Pinpoint the cell where the given text exists, returning its (X, Y) midpoint coordinate. 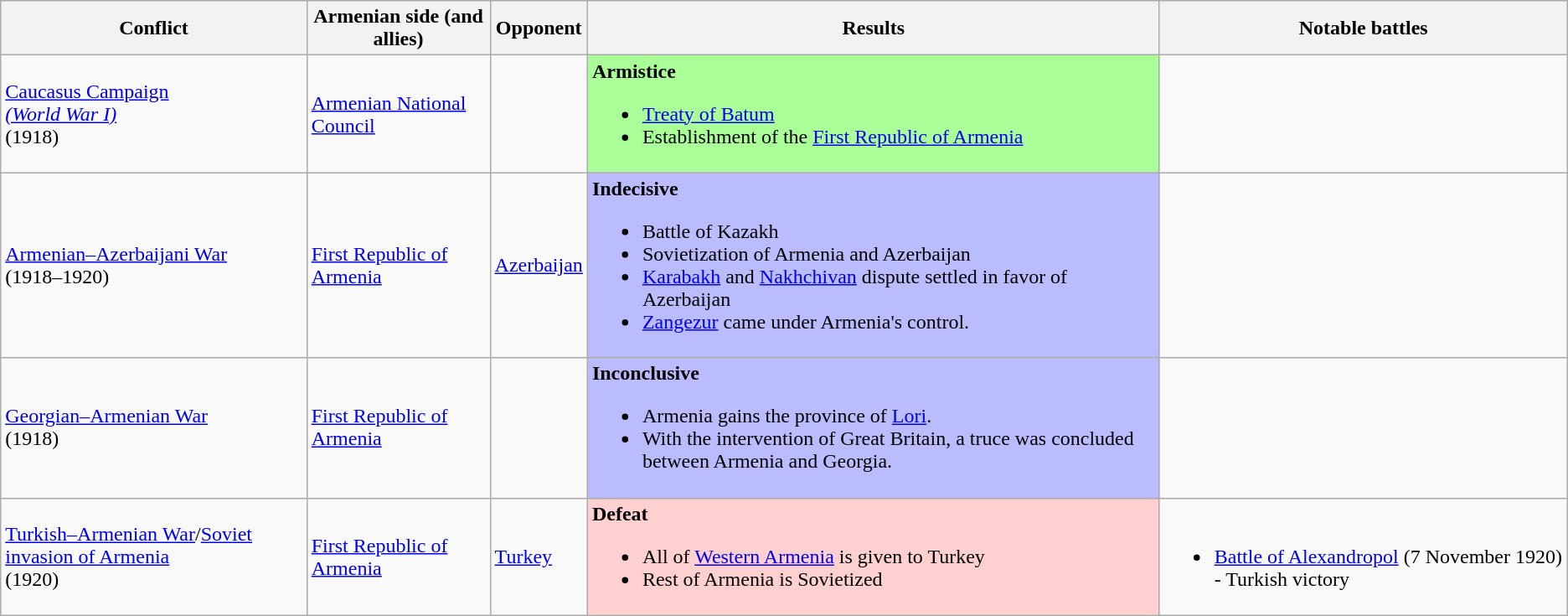
Armenian–Azerbaijani War(1918–1920) (154, 265)
Armenian side (and allies) (399, 28)
Notable battles (1364, 28)
DefeatAll of Western Armenia is given to TurkeyRest of Armenia is Sovietized (873, 556)
Georgian–Armenian War(1918) (154, 427)
Conflict (154, 28)
Azerbaijan (539, 265)
Turkish–Armenian War/Soviet invasion of Armenia(1920) (154, 556)
Results (873, 28)
Armenian National Council (399, 114)
Battle of Alexandropol (7 November 1920) - Turkish victory (1364, 556)
InconclusiveArmenia gains the province of Lori.With the intervention of Great Britain, a truce was concluded between Armenia and Georgia. (873, 427)
ArmisticeTreaty of BatumEstablishment of the First Republic of Armenia (873, 114)
Caucasus Campaign(World War I) (1918) (154, 114)
Opponent (539, 28)
Turkey (539, 556)
